Return (x, y) of the center of cell containing provided text 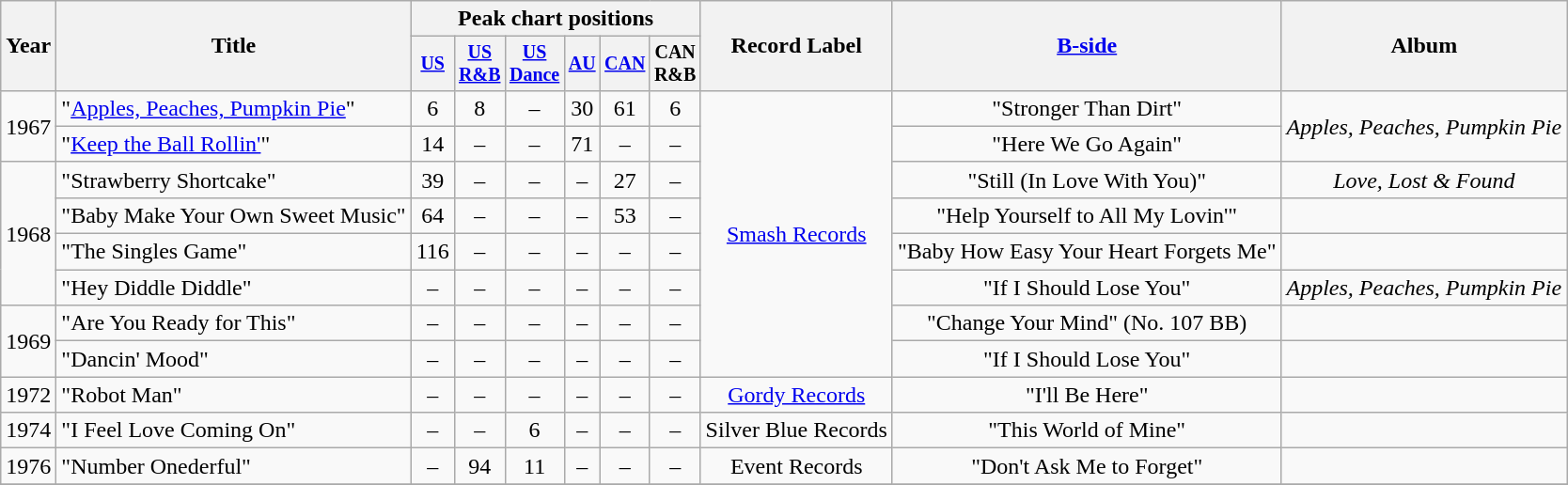
CANR&B (675, 64)
"I'll Be Here" (1087, 395)
Love, Lost & Found (1424, 180)
"This World of Mine" (1087, 430)
14 (432, 144)
Record Label (796, 46)
1972 (28, 395)
Gordy Records (796, 395)
"Stronger Than Dirt" (1087, 108)
1967 (28, 126)
Smash Records (796, 233)
"Here We Go Again" (1087, 144)
"Robot Man" (233, 395)
116 (432, 252)
Title (233, 46)
11 (534, 466)
USDance (534, 64)
CAN (624, 64)
"Baby How Easy Your Heart Forgets Me" (1087, 252)
64 (432, 215)
71 (582, 144)
USR&B (479, 64)
30 (582, 108)
"Number Onederful" (233, 466)
Year (28, 46)
"Apples, Peaches, Pumpkin Pie" (233, 108)
"Baby Make Your Own Sweet Music" (233, 215)
US (432, 64)
1974 (28, 430)
Peak chart positions (556, 19)
53 (624, 215)
"Hey Diddle Diddle" (233, 288)
AU (582, 64)
"Change Your Mind" (No. 107 BB) (1087, 323)
"Dancin' Mood" (233, 359)
"Don't Ask Me to Forget" (1087, 466)
27 (624, 180)
"The Singles Game" (233, 252)
61 (624, 108)
39 (432, 180)
"Help Yourself to All My Lovin'" (1087, 215)
"Are You Ready for This" (233, 323)
1969 (28, 341)
"Keep the Ball Rollin'" (233, 144)
1968 (28, 233)
Album (1424, 46)
"Strawberry Shortcake" (233, 180)
8 (479, 108)
Event Records (796, 466)
"Still (In Love With You)" (1087, 180)
Silver Blue Records (796, 430)
94 (479, 466)
"I Feel Love Coming On" (233, 430)
B-side (1087, 46)
1976 (28, 466)
